Identify which cell holds the provided text, then report its [X, Y] central coordinate. 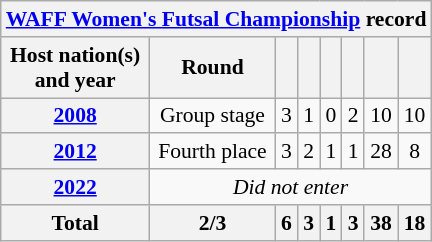
2022 [76, 187]
0 [331, 116]
Group stage [213, 116]
Total [76, 223]
28 [381, 152]
Fourth place [213, 152]
Did not enter [291, 187]
2008 [76, 116]
18 [415, 223]
6 [286, 223]
2012 [76, 152]
Host nation(s)and year [76, 68]
38 [381, 223]
2/3 [213, 223]
WAFF Women's Futsal Championship record [216, 19]
Round [213, 68]
8 [415, 152]
